Return (x, y) of the center of cell containing provided text 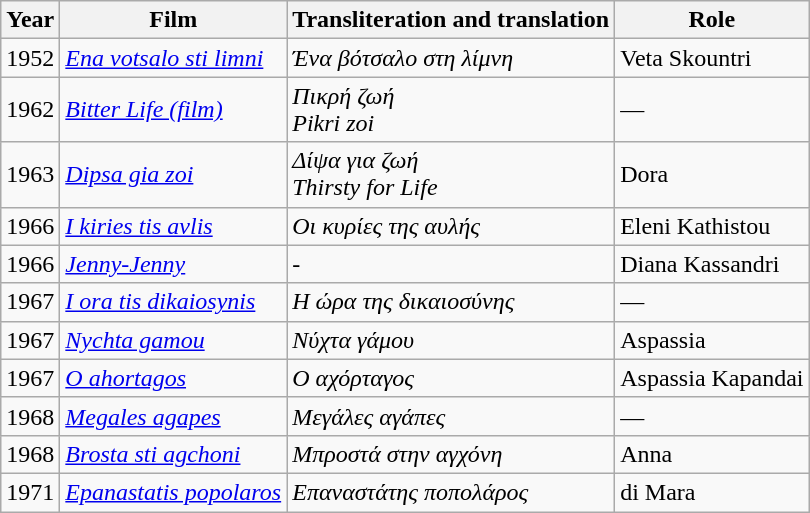
Aspassia (712, 340)
Diana Kassandri (712, 264)
Dipsa gia zoi (174, 174)
Brosta sti agchoni (174, 454)
Ο αχόρταγος (451, 378)
Anna (712, 454)
Οι κυρίες της αυλής (451, 226)
Role (712, 20)
Nychta gamou (174, 340)
Ένα βότσαλο στη λίμνη (451, 58)
1962 (30, 110)
Ena votsalo sti limni (174, 58)
di Mara (712, 492)
- (451, 264)
Δίψα για ζωήThirsty for Life (451, 174)
Jenny-Jenny (174, 264)
Eleni Kathistou (712, 226)
Veta Skountri (712, 58)
Μεγάλες αγάπες (451, 416)
1952 (30, 58)
Film (174, 20)
Η ώρα της δικαιοσύνης (451, 302)
Μπροστά στην αγχόνη (451, 454)
Megales agapes (174, 416)
Transliteration and translation (451, 20)
O ahortagos (174, 378)
Bitter Life (film) (174, 110)
Νύχτα γάμου (451, 340)
I kiries tis avlis (174, 226)
Dora (712, 174)
1963 (30, 174)
1971 (30, 492)
Epanastatis popolaros (174, 492)
I ora tis dikaiosynis (174, 302)
Επαναστάτης ποπολάρος (451, 492)
Aspassia Kapandai (712, 378)
Πικρή ζωήPikri zoi (451, 110)
Year (30, 20)
